Detect which cell encompasses the target text, then output its [x, y] center coordinate. 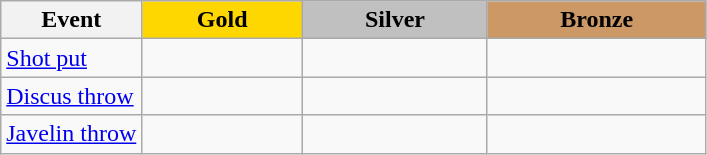
Shot put [72, 58]
Javelin throw [72, 134]
Bronze [596, 20]
Discus throw [72, 96]
Gold [222, 20]
Silver [396, 20]
Event [72, 20]
